Output the [X, Y] coordinate of the center of the cell containing the given text.  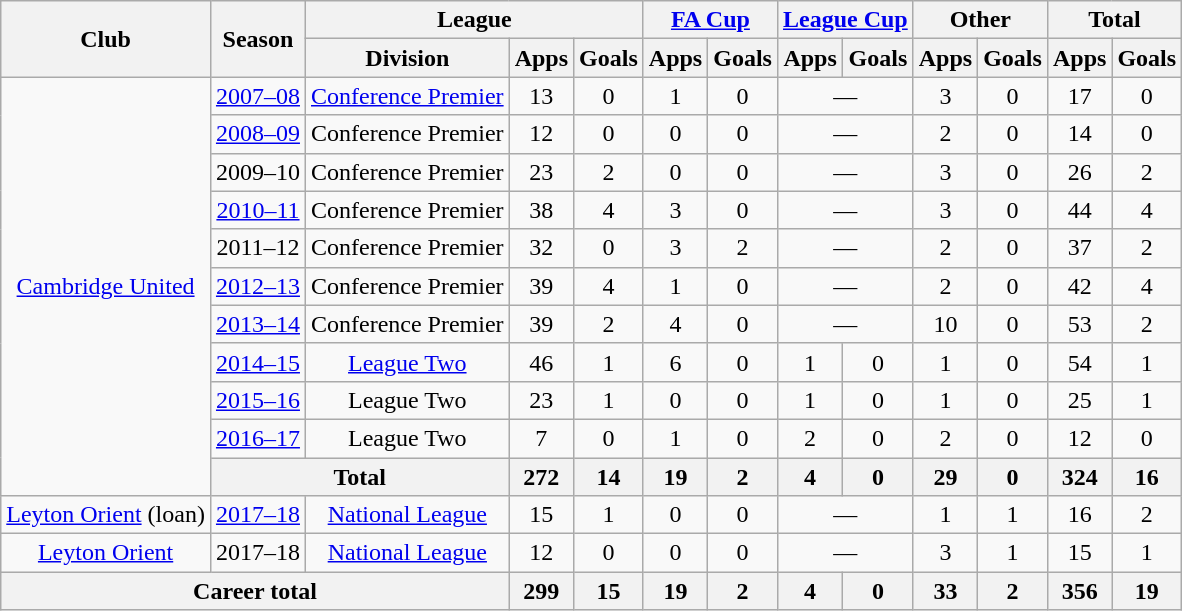
2009–10 [258, 172]
2014–15 [258, 362]
29 [945, 477]
2011–12 [258, 248]
Other [980, 20]
2016–17 [258, 438]
Cambridge United [106, 286]
7 [541, 438]
32 [541, 248]
299 [541, 591]
13 [541, 96]
2010–11 [258, 210]
37 [1079, 248]
26 [1079, 172]
2007–08 [258, 96]
38 [541, 210]
272 [541, 477]
League [474, 20]
2013–14 [258, 324]
17 [1079, 96]
2012–13 [258, 286]
44 [1079, 210]
Club [106, 39]
54 [1079, 362]
Leyton Orient [106, 553]
Division [407, 58]
Career total [255, 591]
6 [675, 362]
2015–16 [258, 400]
Season [258, 39]
324 [1079, 477]
FA Cup [710, 20]
2008–09 [258, 134]
53 [1079, 324]
25 [1079, 400]
Leyton Orient (loan) [106, 515]
League Cup [845, 20]
46 [541, 362]
42 [1079, 286]
356 [1079, 591]
10 [945, 324]
33 [945, 591]
